From the cell containing the given text, extract its center point as [X, Y] coordinate. 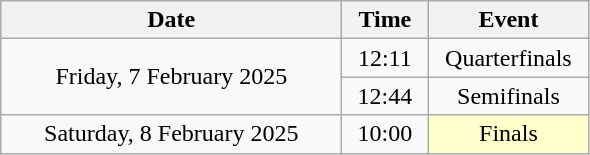
Finals [508, 134]
10:00 [385, 134]
12:44 [385, 96]
12:11 [385, 58]
Saturday, 8 February 2025 [172, 134]
Time [385, 20]
Friday, 7 February 2025 [172, 77]
Event [508, 20]
Date [172, 20]
Semifinals [508, 96]
Quarterfinals [508, 58]
